Extract the [x, y] coordinate from the center of the cell holding the provided text.  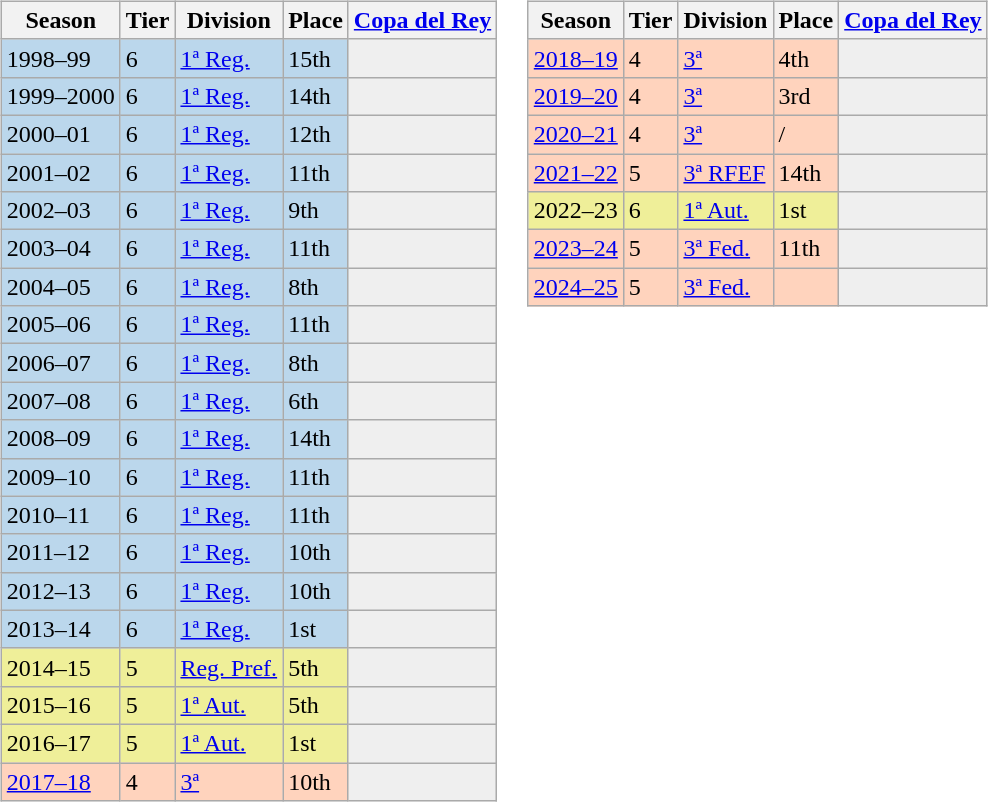
1999–2000 [60, 96]
3ª RFEF [726, 173]
2024–25 [576, 287]
2009–10 [60, 477]
2015–16 [60, 705]
2018–19 [576, 58]
2022–23 [576, 211]
2017–18 [60, 781]
2006–07 [60, 363]
4th [806, 58]
Reg. Pref. [229, 667]
15th [316, 58]
2023–24 [576, 249]
2012–13 [60, 591]
1998–99 [60, 58]
2007–08 [60, 401]
2008–09 [60, 439]
2019–20 [576, 96]
2011–12 [60, 553]
2000–01 [60, 134]
2005–06 [60, 325]
2013–14 [60, 629]
2020–21 [576, 134]
2014–15 [60, 667]
2001–02 [60, 173]
2021–22 [576, 173]
2004–05 [60, 287]
6th [316, 401]
2003–04 [60, 249]
3rd [806, 96]
2002–03 [60, 211]
12th [316, 134]
2016–17 [60, 743]
9th [316, 211]
2010–11 [60, 515]
/ [806, 134]
